Identify which cell holds the provided text, then report its (x, y) central coordinate. 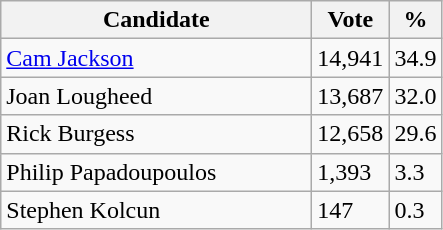
3.3 (416, 172)
Rick Burgess (156, 134)
Cam Jackson (156, 58)
Joan Lougheed (156, 96)
Philip Papadoupoulos (156, 172)
Vote (350, 20)
% (416, 20)
13,687 (350, 96)
29.6 (416, 134)
Stephen Kolcun (156, 210)
Candidate (156, 20)
147 (350, 210)
34.9 (416, 58)
12,658 (350, 134)
32.0 (416, 96)
14,941 (350, 58)
1,393 (350, 172)
0.3 (416, 210)
